Identify which cell holds the provided text, then report its [X, Y] central coordinate. 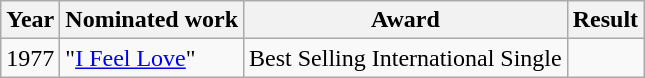
Result [605, 20]
Year [30, 20]
Best Selling International Single [406, 58]
"I Feel Love" [152, 58]
1977 [30, 58]
Nominated work [152, 20]
Award [406, 20]
